Scan for the cell matching the given text and deliver its [X, Y] coordinate at center. 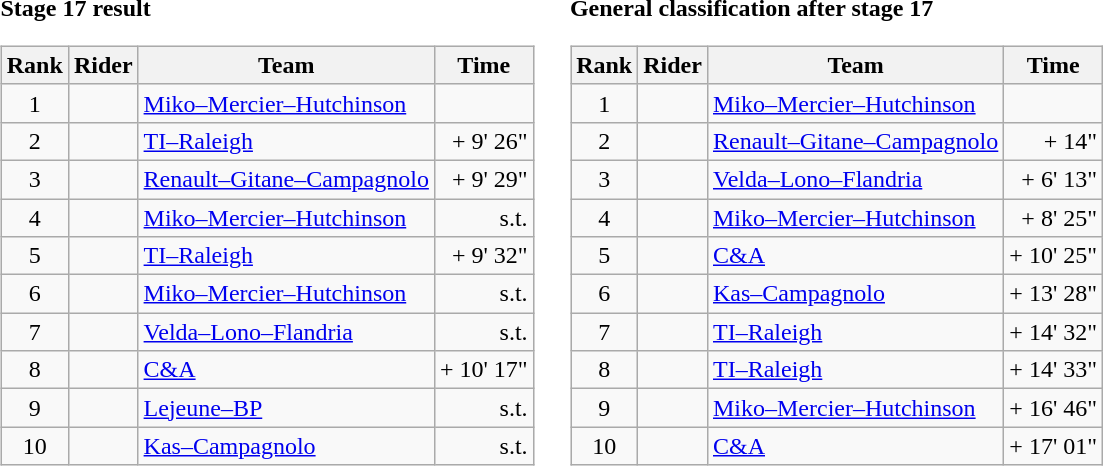
+ 14' 32" [1054, 332]
+ 10' 17" [484, 370]
Lejeune–BP [286, 408]
+ 6' 13" [1054, 179]
+ 9' 29" [484, 179]
+ 8' 25" [1054, 217]
+ 14' 33" [1054, 370]
+ 16' 46" [1054, 408]
+ 10' 25" [1054, 256]
+ 17' 01" [1054, 446]
+ 9' 32" [484, 256]
+ 13' 28" [1054, 294]
+ 9' 26" [484, 141]
+ 14" [1054, 141]
